Output the [x, y] coordinate of the center of the cell containing the given text.  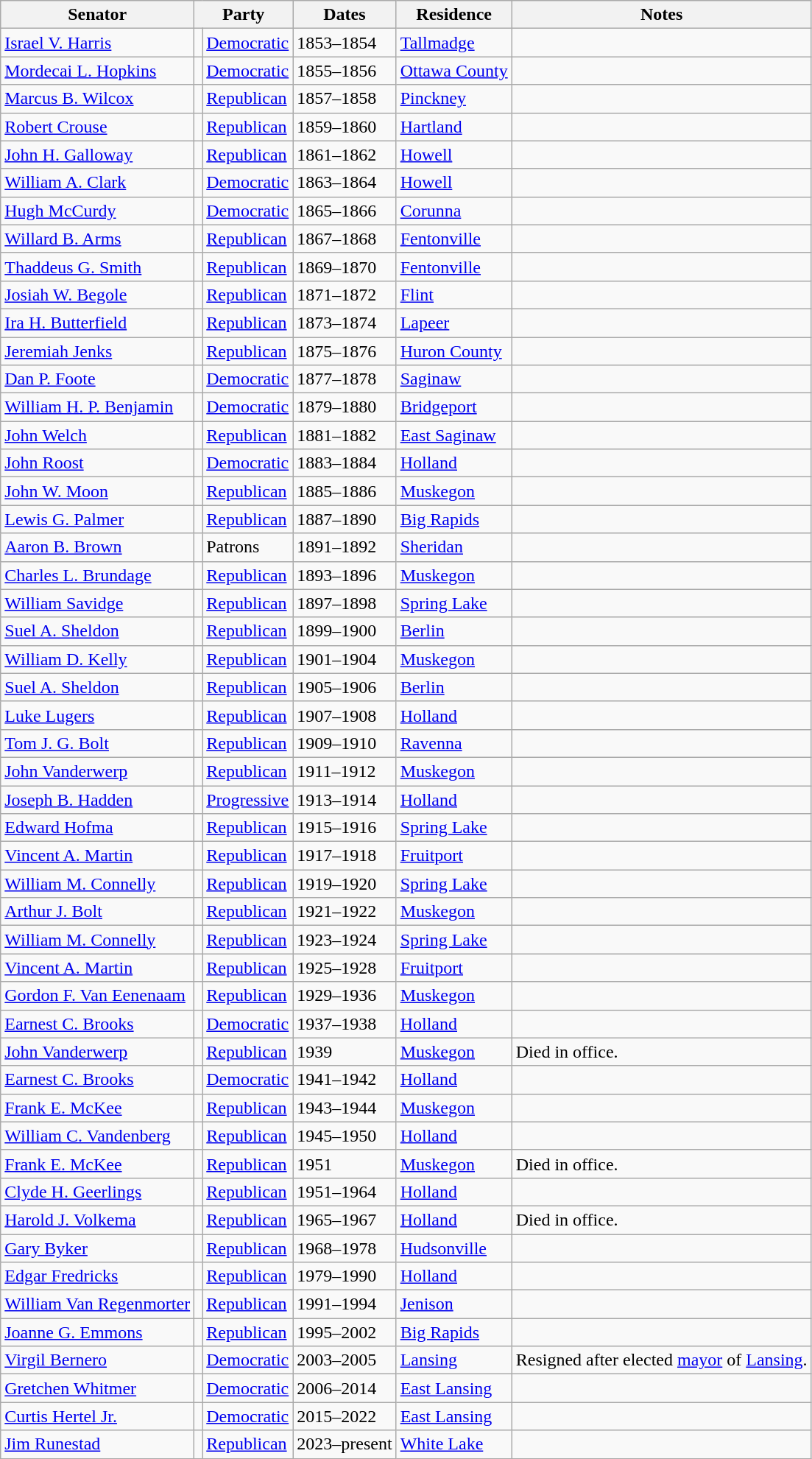
1883–1884 [345, 463]
John Roost [97, 463]
1907–1908 [345, 715]
East Saginaw [453, 435]
Gary Byker [97, 1248]
Pinckney [453, 99]
1965–1967 [345, 1220]
Huron County [453, 351]
1877–1878 [345, 379]
Residence [453, 15]
Dates [345, 15]
1899–1900 [345, 631]
William D. Kelly [97, 659]
Curtis Hertel Jr. [97, 1416]
Hartland [453, 127]
William A. Clark [97, 183]
1893–1896 [345, 575]
1915–1916 [345, 828]
1871–1872 [345, 295]
John W. Moon [97, 491]
Tallmadge [453, 43]
Ravenna [453, 743]
1875–1876 [345, 351]
Resigned after elected mayor of Lansing. [661, 1360]
1863–1864 [345, 183]
Lewis G. Palmer [97, 519]
1913–1914 [345, 799]
1873–1874 [345, 323]
Marcus B. Wilcox [97, 99]
1919–1920 [345, 884]
2015–2022 [345, 1416]
1861–1862 [345, 155]
1945–1950 [345, 1136]
Arthur J. Bolt [97, 912]
Lansing [453, 1360]
1979–1990 [345, 1276]
William Van Regenmorter [97, 1304]
Luke Lugers [97, 715]
Aaron B. Brown [97, 547]
1897–1898 [345, 603]
John Welch [97, 435]
Patrons [247, 547]
Mordecai L. Hopkins [97, 71]
Progressive [247, 799]
1869–1870 [345, 267]
2006–2014 [345, 1388]
1891–1892 [345, 547]
Dan P. Foote [97, 379]
1857–1858 [345, 99]
1885–1886 [345, 491]
Notes [661, 15]
Jenison [453, 1304]
Josiah W. Begole [97, 295]
Harold J. Volkema [97, 1220]
Virgil Bernero [97, 1360]
1879–1880 [345, 407]
1929–1936 [345, 996]
White Lake [453, 1444]
Jeremiah Jenks [97, 351]
Joanne G. Emmons [97, 1332]
Lapeer [453, 323]
Ira H. Butterfield [97, 323]
Gordon F. Van Eenenaam [97, 996]
Senator [97, 15]
Edward Hofma [97, 828]
Saginaw [453, 379]
1951–1964 [345, 1192]
1939 [345, 1052]
Clyde H. Geerlings [97, 1192]
1901–1904 [345, 659]
Party [244, 15]
1991–1994 [345, 1304]
Willard B. Arms [97, 239]
Joseph B. Hadden [97, 799]
Ottawa County [453, 71]
1867–1868 [345, 239]
1943–1944 [345, 1108]
1968–1978 [345, 1248]
1921–1922 [345, 912]
1855–1856 [345, 71]
Charles L. Brundage [97, 575]
Bridgeport [453, 407]
1859–1860 [345, 127]
1925–1928 [345, 968]
William H. P. Benjamin [97, 407]
Tom J. G. Bolt [97, 743]
1923–1924 [345, 940]
John H. Galloway [97, 155]
Israel V. Harris [97, 43]
Robert Crouse [97, 127]
Flint [453, 295]
Edgar Fredricks [97, 1276]
2003–2005 [345, 1360]
1911–1912 [345, 771]
Sheridan [453, 547]
William Savidge [97, 603]
1941–1942 [345, 1080]
1995–2002 [345, 1332]
Hugh McCurdy [97, 211]
Thaddeus G. Smith [97, 267]
Jim Runestad [97, 1444]
1937–1938 [345, 1024]
1917–1918 [345, 856]
1881–1882 [345, 435]
1905–1906 [345, 687]
1853–1854 [345, 43]
1951 [345, 1164]
Gretchen Whitmer [97, 1388]
1865–1866 [345, 211]
1909–1910 [345, 743]
William C. Vandenberg [97, 1136]
Hudsonville [453, 1248]
1887–1890 [345, 519]
2023–present [345, 1444]
Corunna [453, 211]
